Capture the cell that displays the provided text and extract its (X, Y) central coordinate. 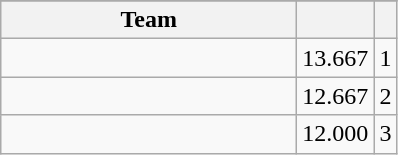
3 (386, 134)
12.000 (336, 134)
12.667 (336, 96)
2 (386, 96)
Team (149, 20)
13.667 (336, 58)
1 (386, 58)
